Extract the [x, y] coordinate from the center of the cell holding the provided text.  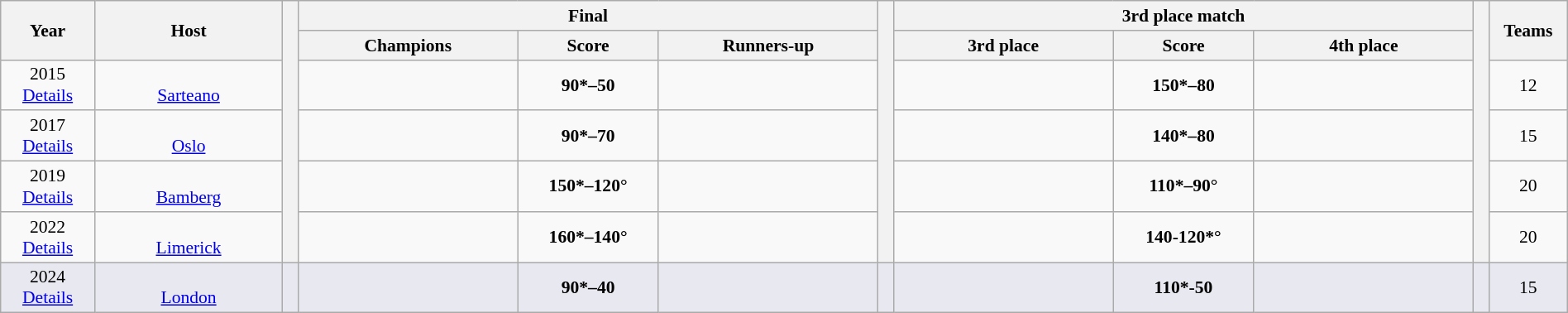
150*–80 [1183, 84]
Year [48, 30]
Host [189, 30]
90*–70 [588, 136]
2015Details [48, 84]
140-120*° [1183, 237]
12 [1528, 84]
3rd place match [1184, 16]
110*-50 [1183, 288]
90*–40 [588, 288]
Runners-up [767, 46]
140*–80 [1183, 136]
3rd place [1004, 46]
Oslo [189, 136]
150*–120° [588, 187]
110*–90° [1183, 187]
2017Details [48, 136]
Final [589, 16]
2024Details [48, 288]
Champions [409, 46]
2019Details [48, 187]
Teams [1528, 30]
Limerick [189, 237]
2022Details [48, 237]
160*–140° [588, 237]
London [189, 288]
Sarteano [189, 84]
Bamberg [189, 187]
90*–50 [588, 84]
4th place [1363, 46]
